Return the [x, y] coordinate for the center point of the cell that contains the specified text.  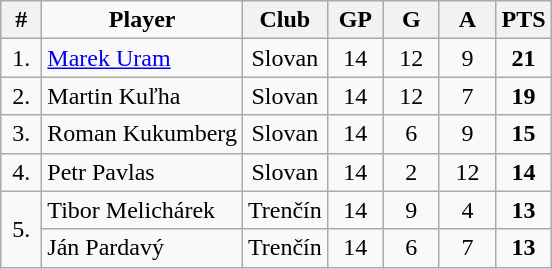
PTS [523, 20]
G [411, 20]
Petr Pavlas [142, 172]
15 [523, 134]
2. [22, 96]
Player [142, 20]
Club [284, 20]
3. [22, 134]
Tibor Melichárek [142, 210]
4 [467, 210]
A [467, 20]
21 [523, 58]
# [22, 20]
GP [355, 20]
1. [22, 58]
Martin Kuľha [142, 96]
19 [523, 96]
Roman Kukumberg [142, 134]
Ján Pardavý [142, 248]
4. [22, 172]
Marek Uram [142, 58]
2 [411, 172]
5. [22, 229]
